Determine the [x, y] coordinate at the center of the cell enclosing the given text.  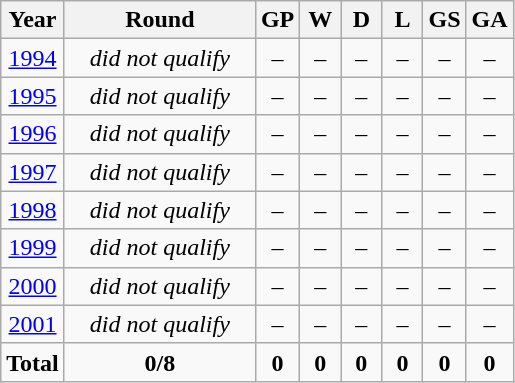
GS [444, 20]
Round [160, 20]
1996 [33, 134]
GA [490, 20]
1994 [33, 58]
2001 [33, 324]
1997 [33, 172]
0/8 [160, 362]
1995 [33, 96]
L [402, 20]
D [362, 20]
W [320, 20]
GP [277, 20]
Year [33, 20]
1999 [33, 248]
1998 [33, 210]
2000 [33, 286]
Total [33, 362]
